Identify which cell holds the provided text, then report its [x, y] central coordinate. 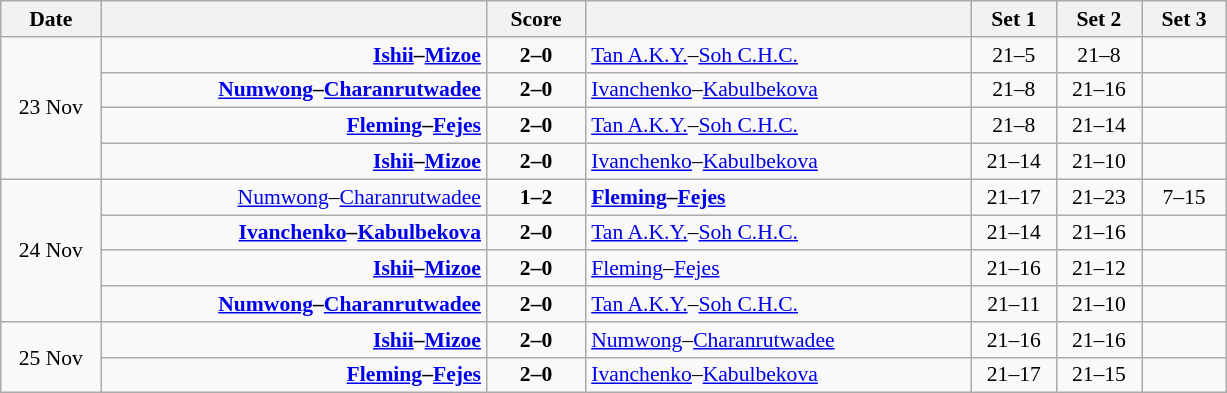
1–2 [536, 197]
7–15 [1184, 197]
Date [51, 19]
Score [536, 19]
Set 2 [1098, 19]
21–15 [1098, 375]
21–5 [1014, 55]
21–12 [1098, 269]
21–11 [1014, 304]
25 Nov [51, 358]
23 Nov [51, 108]
21–23 [1098, 197]
Set 1 [1014, 19]
24 Nov [51, 250]
Set 3 [1184, 19]
